Output the [x, y] coordinate of the center of the cell containing the given text.  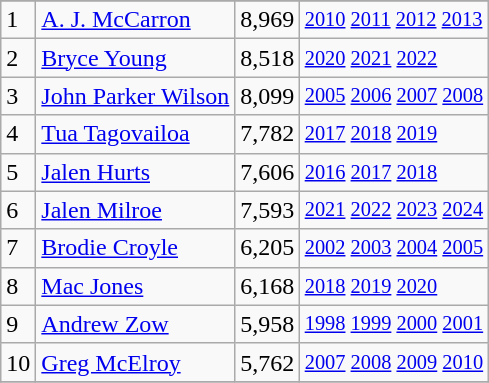
Brodie Croyle [136, 248]
2007 2008 2009 2010 [394, 362]
2017 2018 2019 [394, 134]
5 [18, 172]
5,762 [268, 362]
7,782 [268, 134]
2002 2003 2004 2005 [394, 248]
8,099 [268, 96]
10 [18, 362]
7,606 [268, 172]
2021 2022 2023 2024 [394, 210]
Jalen Hurts [136, 172]
Mac Jones [136, 286]
2018 2019 2020 [394, 286]
6 [18, 210]
7,593 [268, 210]
Greg McElroy [136, 362]
A. J. McCarron [136, 20]
2005 2006 2007 2008 [394, 96]
3 [18, 96]
John Parker Wilson [136, 96]
7 [18, 248]
Tua Tagovailoa [136, 134]
Andrew Zow [136, 324]
2016 2017 2018 [394, 172]
9 [18, 324]
6,205 [268, 248]
Bryce Young [136, 58]
8 [18, 286]
Jalen Milroe [136, 210]
1998 1999 2000 2001 [394, 324]
8,969 [268, 20]
2010 2011 2012 2013 [394, 20]
4 [18, 134]
1 [18, 20]
2 [18, 58]
2020 2021 2022 [394, 58]
5,958 [268, 324]
6,168 [268, 286]
8,518 [268, 58]
